Identify which cell holds the provided text, then report its [X, Y] central coordinate. 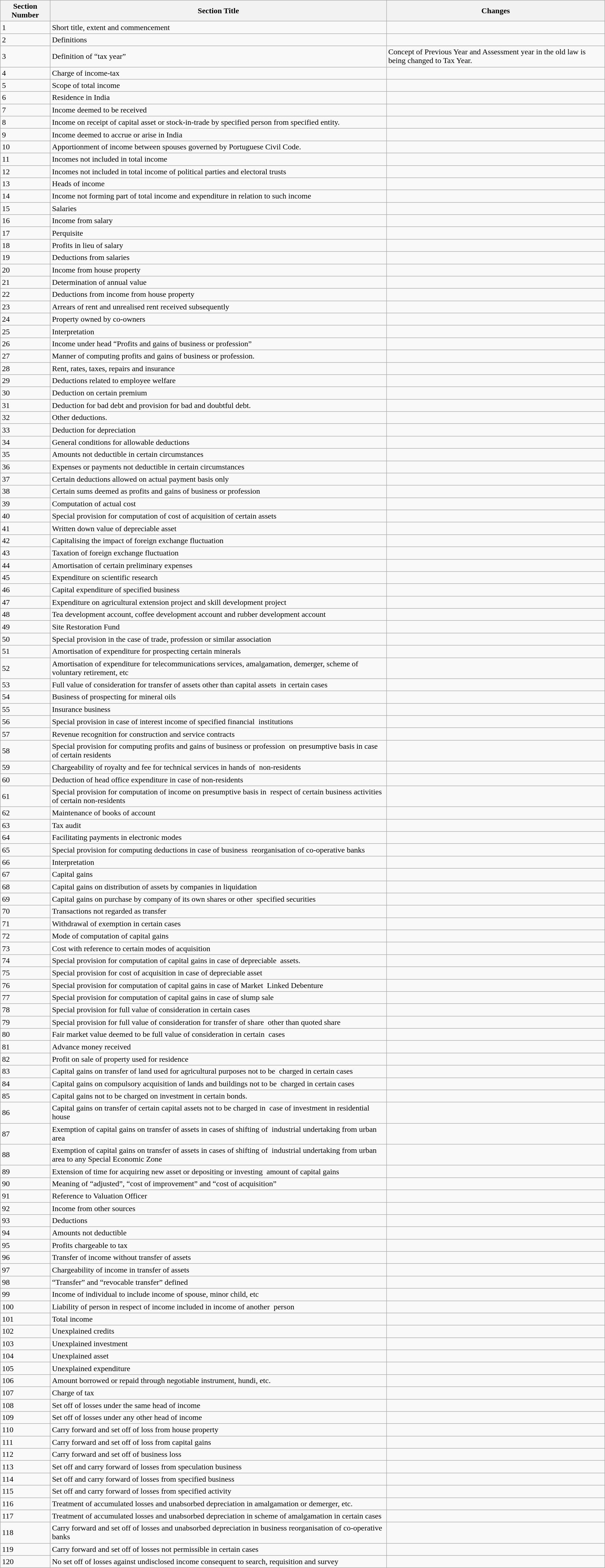
Unexplained asset [218, 1356]
100 [25, 1307]
Arrears of rent and unrealised rent received subsequently [218, 307]
110 [25, 1430]
71 [25, 924]
Salaries [218, 209]
7 [25, 110]
Special provision for computation of capital gains in case of slump sale [218, 998]
50 [25, 639]
111 [25, 1442]
12 [25, 172]
99 [25, 1294]
22 [25, 295]
Written down value of depreciable asset [218, 528]
Unexplained expenditure [218, 1368]
8 [25, 122]
56 [25, 722]
Income not forming part of total income and expenditure in relation to such income [218, 196]
76 [25, 985]
Special provision for computation of capital gains in case of Market Linked Debenture [218, 985]
6 [25, 98]
115 [25, 1491]
Deductions from income from house property [218, 295]
Profit on sale of property used for residence [218, 1059]
94 [25, 1233]
Revenue recognition for construction and service contracts [218, 734]
91 [25, 1196]
84 [25, 1084]
103 [25, 1344]
113 [25, 1467]
51 [25, 651]
63 [25, 825]
Rent, rates, taxes, repairs and insurance [218, 368]
Expenditure on agricultural extension project and skill development project [218, 602]
82 [25, 1059]
89 [25, 1171]
60 [25, 779]
42 [25, 541]
Deductions from salaries [218, 258]
1 [25, 27]
Advance money received [218, 1047]
26 [25, 344]
55 [25, 709]
59 [25, 767]
10 [25, 147]
Amount borrowed or repaid through negotiable instrument, hundi, etc. [218, 1380]
62 [25, 813]
37 [25, 479]
61 [25, 797]
20 [25, 270]
Charge of tax [218, 1393]
Capital gains on distribution of assets by companies in liquidation [218, 887]
Amortisation of certain preliminary expenses [218, 565]
30 [25, 393]
Deductions related to employee welfare [218, 381]
40 [25, 516]
74 [25, 961]
Incomes not included in total income of political parties and electoral trusts [218, 172]
87 [25, 1133]
92 [25, 1208]
36 [25, 467]
101 [25, 1319]
29 [25, 381]
Expenditure on scientific research [218, 578]
109 [25, 1418]
81 [25, 1047]
Profits in lieu of salary [218, 245]
Section Number [25, 11]
Special provision in the case of trade, profession or similar association [218, 639]
108 [25, 1405]
Capital gains on purchase by company of its own shares or other specified securities [218, 899]
31 [25, 405]
17 [25, 233]
Transactions not regarded as transfer [218, 911]
Carry forward and set off of business loss [218, 1455]
25 [25, 331]
Business of prospecting for mineral oils [218, 697]
Special provision for computation of income on presumptive basis in respect of certain business activities of certain non-residents [218, 797]
67 [25, 875]
114 [25, 1479]
49 [25, 627]
Amortisation of expenditure for prospecting certain minerals [218, 651]
Computation of actual cost [218, 504]
Chargeability of income in transfer of assets [218, 1270]
Residence in India [218, 98]
88 [25, 1155]
Amounts not deductible [218, 1233]
38 [25, 491]
106 [25, 1380]
“Transfer” and “revocable transfer” defined [218, 1282]
Special provision in case of interest income of specified financial institutions [218, 722]
Special provision for full value of consideration for transfer of share other than quoted share [218, 1022]
98 [25, 1282]
83 [25, 1071]
Concept of Previous Year and Assessment year in the old law is being changed to Tax Year. [496, 56]
Charge of income-tax [218, 73]
Carry forward and set off of loss from capital gains [218, 1442]
Income deemed to be received [218, 110]
21 [25, 282]
105 [25, 1368]
80 [25, 1035]
Income on receipt of capital asset or stock-in-trade by specified person from specified entity. [218, 122]
Amounts not deductible in certain circumstances [218, 455]
Special provision for cost of acquisition in case of depreciable asset [218, 973]
Heads of income [218, 184]
Exemption of capital gains on transfer of assets in cases of shifting of industrial undertaking from urban area [218, 1133]
Liability of person in respect of income included in income of another person [218, 1307]
Carry forward and set off of losses not permissible in certain cases [218, 1549]
No set off of losses against undisclosed income consequent to search, requisition and survey [218, 1562]
79 [25, 1022]
45 [25, 578]
73 [25, 948]
112 [25, 1455]
Capital gains [218, 875]
27 [25, 356]
Reference to Valuation Officer [218, 1196]
Chargeability of royalty and fee for technical services in hands of non-residents [218, 767]
32 [25, 418]
Changes [496, 11]
Transfer of income without transfer of assets [218, 1258]
Full value of consideration for transfer of assets other than capital assets in certain cases [218, 685]
78 [25, 1010]
Income from other sources [218, 1208]
Set off and carry forward of losses from specified activity [218, 1491]
28 [25, 368]
4 [25, 73]
Perquisite [218, 233]
Carry forward and set off of loss from house property [218, 1430]
116 [25, 1504]
Manner of computing profits and gains of business or profession. [218, 356]
Withdrawal of exemption in certain cases [218, 924]
43 [25, 553]
Income from salary [218, 221]
107 [25, 1393]
Extension of time for acquiring new asset or depositing or investing amount of capital gains [218, 1171]
Short title, extent and commencement [218, 27]
Meaning of “adjusted”, “cost of improvement” and “cost of acquisition” [218, 1184]
Capitalising the impact of foreign exchange fluctuation [218, 541]
Capital gains not to be charged on investment in certain bonds. [218, 1096]
Total income [218, 1319]
Income under head “Profits and gains of business or profession” [218, 344]
Exemption of capital gains on transfer of assets in cases of shifting of industrial undertaking from urban area to any Special Economic Zone [218, 1155]
Deduction for bad debt and provision for bad and doubtful debt. [218, 405]
Capital gains on transfer of land used for agricultural purposes not to be charged in certain cases [218, 1071]
118 [25, 1532]
Incomes not included in total income [218, 159]
Section Title [218, 11]
2 [25, 40]
102 [25, 1331]
Capital gains on transfer of certain capital assets not to be charged in case of investment in residential house [218, 1113]
47 [25, 602]
72 [25, 936]
Deductions [218, 1221]
68 [25, 887]
Certain sums deemed as profits and gains of business or profession [218, 491]
Expenses or payments not deductible in certain circumstances [218, 467]
53 [25, 685]
75 [25, 973]
Other deductions. [218, 418]
Definition of “tax year” [218, 56]
Deduction of head office expenditure in case of non-residents [218, 779]
35 [25, 455]
95 [25, 1245]
54 [25, 697]
Fair market value deemed to be full value of consideration in certain cases [218, 1035]
44 [25, 565]
9 [25, 134]
Mode of computation of capital gains [218, 936]
Unexplained credits [218, 1331]
Apportionment of income between spouses governed by Portuguese Civil Code. [218, 147]
Treatment of accumulated losses and unabsorbed depreciation in scheme of amalgamation in certain cases [218, 1516]
Capital gains on compulsory acquisition of lands and buildings not to be charged in certain cases [218, 1084]
Amortisation of expenditure for telecommunications services, amalgamation, demerger, scheme of voluntary retirement, etc [218, 668]
16 [25, 221]
97 [25, 1270]
117 [25, 1516]
24 [25, 319]
18 [25, 245]
Taxation of foreign exchange fluctuation [218, 553]
Set off and carry forward of losses from specified business [218, 1479]
Special provision for computation of cost of acquisition of certain assets [218, 516]
34 [25, 442]
Cost with reference to certain modes of acquisition [218, 948]
Facilitating payments in electronic modes [218, 838]
48 [25, 615]
Maintenance of books of account [218, 813]
86 [25, 1113]
65 [25, 850]
Certain deductions allowed on actual payment basis only [218, 479]
66 [25, 862]
70 [25, 911]
Special provision for full value of consideration in certain cases [218, 1010]
Treatment of accumulated losses and unabsorbed depreciation in amalgamation or demerger, etc. [218, 1504]
Carry forward and set off of losses and unabsorbed depreciation in business reorganisation of co-operative banks [218, 1532]
14 [25, 196]
52 [25, 668]
41 [25, 528]
57 [25, 734]
Income deemed to accrue or arise in India [218, 134]
Deduction for depreciation [218, 430]
39 [25, 504]
11 [25, 159]
Capital expenditure of specified business [218, 590]
Special provision for computation of capital gains in case of depreciable assets. [218, 961]
64 [25, 838]
Set off of losses under the same head of income [218, 1405]
33 [25, 430]
Special provision for computing profits and gains of business or profession on presumptive basis in case of certain residents [218, 751]
Special provision for computing deductions in case of business reorganisation of co-operative banks [218, 850]
5 [25, 85]
Determination of annual value [218, 282]
23 [25, 307]
104 [25, 1356]
Site Restoration Fund [218, 627]
Scope of total income [218, 85]
119 [25, 1549]
Property owned by co-owners [218, 319]
Deduction on certain premium [218, 393]
Tea development account, coffee development account and rubber development account [218, 615]
Income of individual to include income of spouse, minor child, etc [218, 1294]
Definitions [218, 40]
Insurance business [218, 709]
93 [25, 1221]
13 [25, 184]
69 [25, 899]
90 [25, 1184]
Unexplained investment [218, 1344]
Set off and carry forward of losses from speculation business [218, 1467]
15 [25, 209]
Profits chargeable to tax [218, 1245]
46 [25, 590]
General conditions for allowable deductions [218, 442]
77 [25, 998]
58 [25, 751]
Set off of losses under any other head of income [218, 1418]
96 [25, 1258]
19 [25, 258]
Income from house property [218, 270]
85 [25, 1096]
3 [25, 56]
Tax audit [218, 825]
120 [25, 1562]
